From the cell containing the given text, extract its center point as [x, y] coordinate. 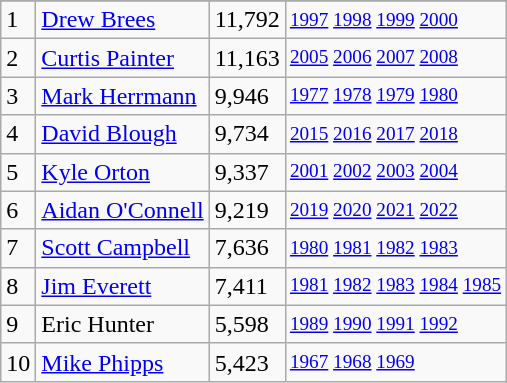
Mark Herrmann [122, 96]
9,219 [247, 210]
4 [18, 134]
1989 1990 1991 1992 [395, 324]
Mike Phipps [122, 362]
9,946 [247, 96]
11,163 [247, 58]
5,423 [247, 362]
1977 1978 1979 1980 [395, 96]
9 [18, 324]
8 [18, 286]
1 [18, 20]
1997 1998 1999 2000 [395, 20]
2005 2006 2007 2008 [395, 58]
2 [18, 58]
7 [18, 248]
7,636 [247, 248]
David Blough [122, 134]
2001 2002 2003 2004 [395, 172]
Jim Everett [122, 286]
5,598 [247, 324]
7,411 [247, 286]
Kyle Orton [122, 172]
10 [18, 362]
2019 2020 2021 2022 [395, 210]
1967 1968 1969 [395, 362]
9,734 [247, 134]
3 [18, 96]
11,792 [247, 20]
2015 2016 2017 2018 [395, 134]
Drew Brees [122, 20]
6 [18, 210]
9,337 [247, 172]
1981 1982 1983 1984 1985 [395, 286]
Curtis Painter [122, 58]
Eric Hunter [122, 324]
Scott Campbell [122, 248]
Aidan O'Connell [122, 210]
5 [18, 172]
1980 1981 1982 1983 [395, 248]
